Identify which cell holds the provided text, then report its [X, Y] central coordinate. 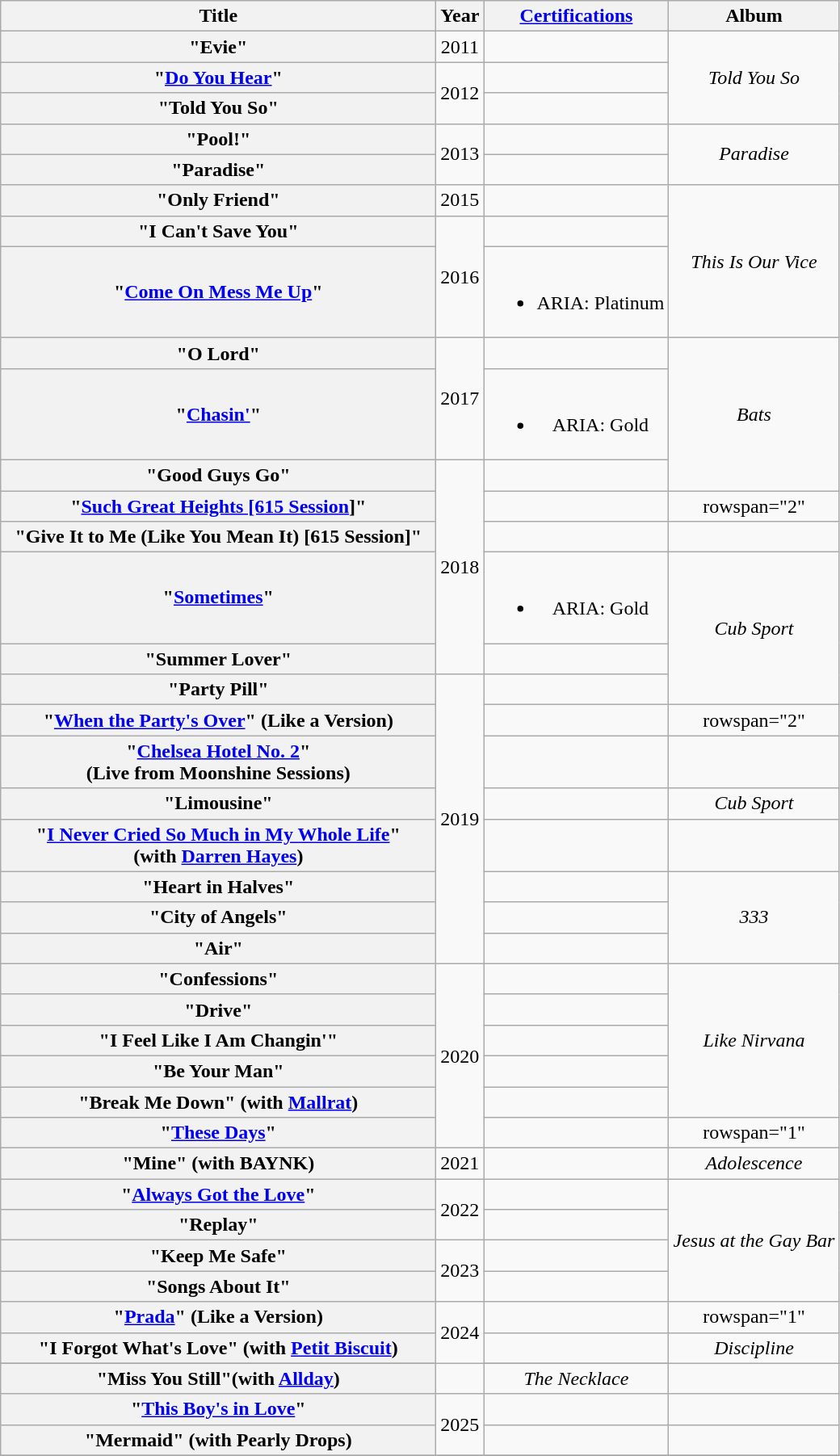
"Drive" [218, 1009]
2021 [460, 1164]
2012 [460, 93]
Title [218, 16]
"I Feel Like I Am Changin'" [218, 1040]
"When the Party's Over" (Like a Version) [218, 720]
"Be Your Man" [218, 1071]
2025 [460, 1425]
2019 [460, 819]
"I Can't Save You" [218, 231]
The Necklace [577, 1378]
"Do You Hear" [218, 78]
"These Days" [218, 1133]
Adolescence [754, 1164]
Told You So [754, 78]
2024 [460, 1332]
"Pool!" [218, 139]
"Prada" (Like a Version) [218, 1317]
2016 [460, 276]
"Party Pill" [218, 690]
Year [460, 16]
"City of Angels" [218, 917]
"Air" [218, 948]
"Sometimes" [218, 598]
Paradise [754, 154]
"Give It to Me (Like You Mean It) [615 Session]" [218, 537]
"Chelsea Hotel No. 2" (Live from Moonshine Sessions) [218, 762]
Bats [754, 413]
"Miss You Still"(with Allday) [218, 1378]
Like Nirvana [754, 1040]
"O Lord" [218, 353]
"I Never Cried So Much in My Whole Life" (with Darren Hayes) [218, 845]
2011 [460, 47]
"Replay" [218, 1225]
2023 [460, 1271]
Jesus at the Gay Bar [754, 1240]
333 [754, 917]
"Heart in Halves" [218, 887]
"Such Great Heights [615 Session]" [218, 506]
"Told You So" [218, 108]
"Only Friend" [218, 200]
"Summer Lover" [218, 659]
"Break Me Down" (with Mallrat) [218, 1102]
2015 [460, 200]
"Paradise" [218, 170]
"Good Guys Go" [218, 475]
"Always Got the Love" [218, 1194]
"Mine" (with BAYNK) [218, 1164]
"This Boy's in Love" [218, 1409]
2018 [460, 567]
2022 [460, 1210]
This Is Our Vice [754, 262]
ARIA: Platinum [577, 292]
"Confessions" [218, 979]
Album [754, 16]
"Evie" [218, 47]
"Keep Me Safe" [218, 1256]
"I Forgot What's Love" (with Petit Biscuit) [218, 1348]
2017 [460, 399]
2013 [460, 154]
2020 [460, 1055]
"Come On Mess Me Up" [218, 292]
"Mermaid" (with Pearly Drops) [218, 1440]
"Chasin'" [218, 413]
Certifications [577, 16]
"Limousine" [218, 804]
"Songs About It" [218, 1286]
Discipline [754, 1348]
